Extract the [x, y] coordinate from the center of the cell holding the provided text.  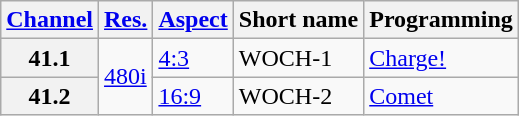
16:9 [193, 96]
Comet [442, 96]
41.2 [50, 96]
Short name [298, 20]
Programming [442, 20]
Channel [50, 20]
Charge! [442, 58]
480i [126, 77]
WOCH-1 [298, 58]
Res. [126, 20]
4:3 [193, 58]
Aspect [193, 20]
WOCH-2 [298, 96]
41.1 [50, 58]
